Return the (X, Y) coordinate for the center point of the cell that contains the specified text.  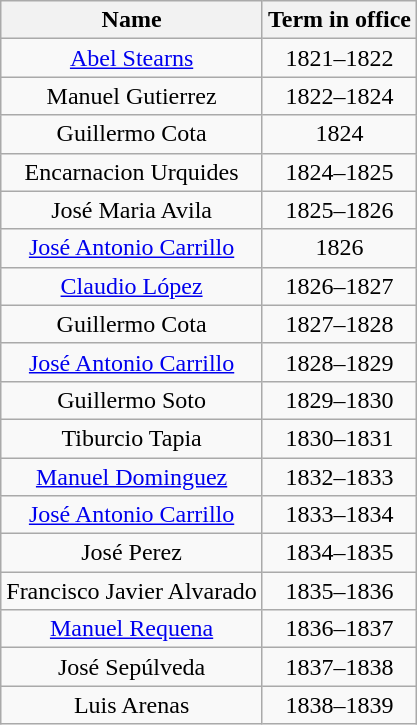
Francisco Javier Alvarado (132, 591)
Luis Arenas (132, 705)
Claudio López (132, 286)
Abel Stearns (132, 58)
1826 (339, 248)
1822–1824 (339, 96)
1821–1822 (339, 58)
1834–1835 (339, 553)
1838–1839 (339, 705)
1827–1828 (339, 324)
Guillermo Soto (132, 400)
1835–1836 (339, 591)
1833–1834 (339, 515)
Manuel Dominguez (132, 477)
Manuel Requena (132, 629)
1829–1830 (339, 400)
1830–1831 (339, 438)
Tiburcio Tapia (132, 438)
Encarnacion Urquides (132, 172)
Manuel Gutierrez (132, 96)
1824 (339, 134)
José Sepúlveda (132, 667)
1837–1838 (339, 667)
1832–1833 (339, 477)
Term in office (339, 20)
1836–1837 (339, 629)
1828–1829 (339, 362)
1825–1826 (339, 210)
José Perez (132, 553)
1824–1825 (339, 172)
1826–1827 (339, 286)
José Maria Avila (132, 210)
Name (132, 20)
